From the cell containing the given text, extract its center point as [x, y] coordinate. 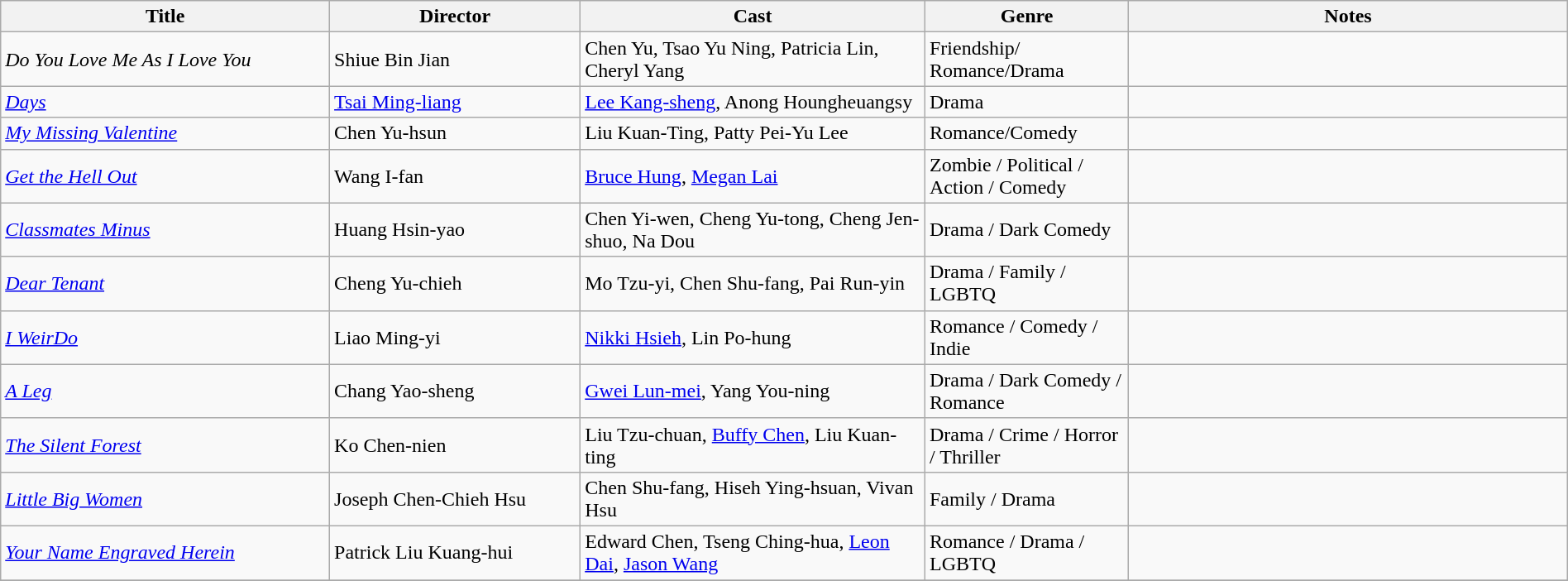
Days [165, 102]
Your Name Engraved Herein [165, 553]
Romance/Comedy [1026, 133]
Tsai Ming-liang [455, 102]
Family / Drama [1026, 498]
Chen Shu-fang, Hiseh Ying-hsuan, Vivan Hsu [753, 498]
Chen Yu, Tsao Yu Ning, Patricia Lin, Cheryl Yang [753, 60]
Title [165, 17]
Notes [1348, 17]
Mo Tzu-yi, Chen Shu-fang, Pai Run-yin [753, 283]
Classmates Minus [165, 230]
Shiue Bin Jian [455, 60]
I WeirDo [165, 338]
Get the Hell Out [165, 175]
Cheng Yu-chieh [455, 283]
Romance / Comedy / Indie [1026, 338]
Drama [1026, 102]
Edward Chen, Tseng Ching-hua, Leon Dai, Jason Wang [753, 553]
Liao Ming-yi [455, 338]
Nikki Hsieh, Lin Po-hung [753, 338]
Ko Chen-nien [455, 445]
Drama / Crime / Horror / Thriller [1026, 445]
Liu Kuan-Ting, Patty Pei-Yu Lee [753, 133]
Do You Love Me As I Love You [165, 60]
Romance / Drama / LGBTQ [1026, 553]
Drama / Family / LGBTQ [1026, 283]
Cast [753, 17]
Drama / Dark Comedy [1026, 230]
Friendship/ Romance/Drama [1026, 60]
Drama / Dark Comedy / Romance [1026, 391]
Chen Yu-hsun [455, 133]
A Leg [165, 391]
Gwei Lun-mei, Yang You-ning [753, 391]
Little Big Women [165, 498]
Lee Kang-sheng, Anong Houngheuangsy [753, 102]
Joseph Chen-Chieh Hsu [455, 498]
Dear Tenant [165, 283]
Huang Hsin-yao [455, 230]
Zombie / Political / Action / Comedy [1026, 175]
Liu Tzu-chuan, Buffy Chen, Liu Kuan-ting [753, 445]
Genre [1026, 17]
The Silent Forest [165, 445]
Bruce Hung, Megan Lai [753, 175]
My Missing Valentine [165, 133]
Patrick Liu Kuang-hui [455, 553]
Chang Yao-sheng [455, 391]
Wang I-fan [455, 175]
Director [455, 17]
Chen Yi-wen, Cheng Yu-tong, Cheng Jen-shuo, Na Dou [753, 230]
